Scan for the cell matching the given text and deliver its [X, Y] coordinate at center. 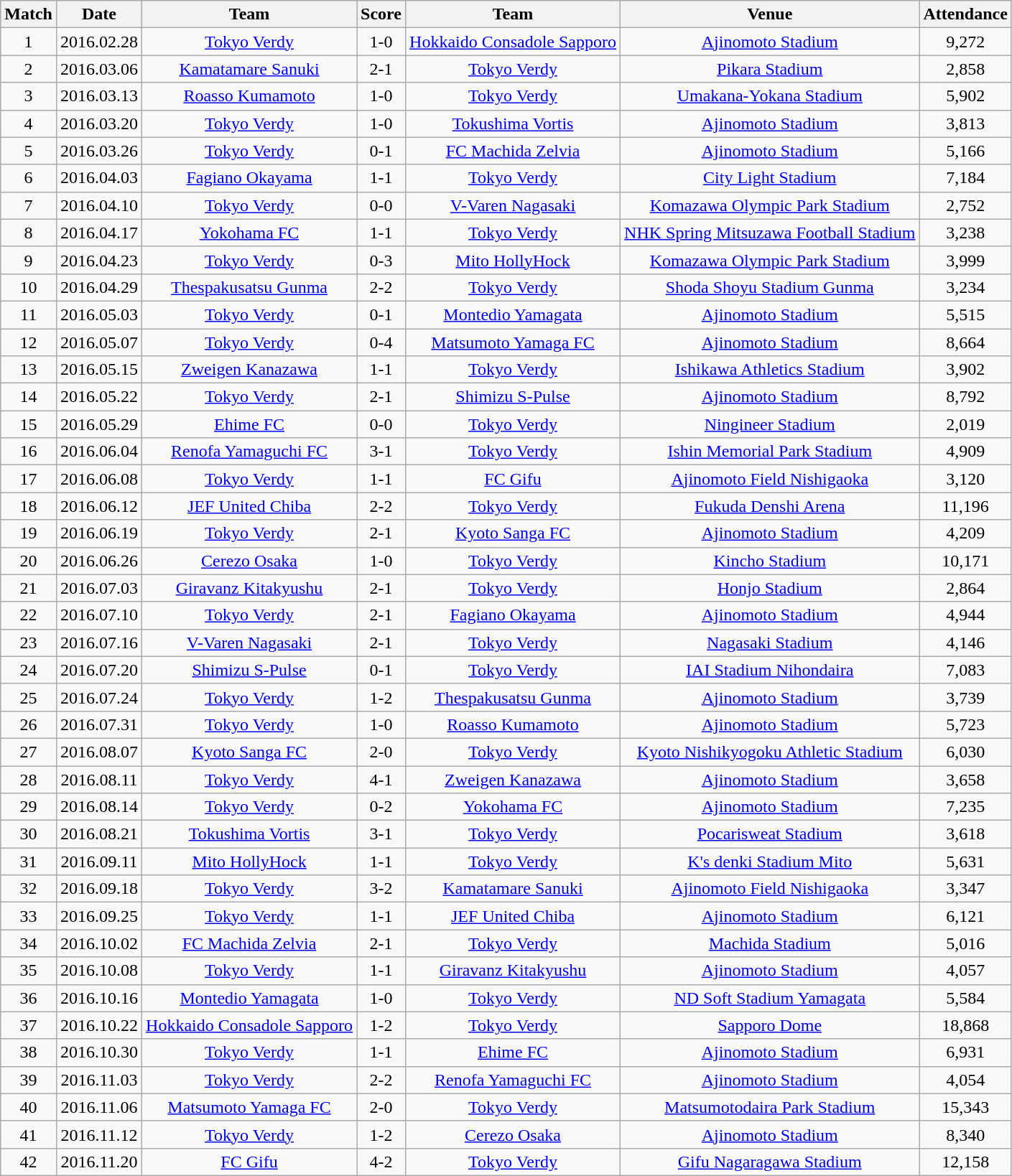
10 [29, 287]
2016.09.11 [99, 862]
9 [29, 260]
Fukuda Denshi Arena [770, 506]
5,584 [965, 998]
Venue [770, 14]
2016.05.03 [99, 314]
2016.03.13 [99, 96]
2016.06.26 [99, 561]
2016.07.20 [99, 670]
2016.11.03 [99, 1080]
2016.04.03 [99, 178]
2016.07.31 [99, 724]
2,019 [965, 424]
2016.10.30 [99, 1053]
Match [29, 14]
Attendance [965, 14]
4,909 [965, 452]
16 [29, 452]
2016.10.16 [99, 998]
3,347 [965, 889]
25 [29, 697]
Pocarisweat Stadium [770, 834]
Date [99, 14]
22 [29, 615]
2 [29, 69]
20 [29, 561]
2,858 [965, 69]
5,166 [965, 151]
3,238 [965, 233]
15,343 [965, 1107]
IAI Stadium Nihondaira [770, 670]
0-2 [381, 807]
32 [29, 889]
5,631 [965, 862]
2016.11.06 [99, 1107]
Kyoto Nishikyogoku Athletic Stadium [770, 752]
14 [29, 397]
2016.04.29 [99, 287]
Umakana-Yokana Stadium [770, 96]
2016.10.02 [99, 943]
10,171 [965, 561]
2,864 [965, 588]
2016.06.04 [99, 452]
9,272 [965, 42]
2016.09.18 [99, 889]
2016.05.22 [99, 397]
2016.07.24 [99, 697]
2016.05.29 [99, 424]
42 [29, 1162]
City Light Stadium [770, 178]
2016.03.20 [99, 123]
4,944 [965, 615]
2016.11.20 [99, 1162]
18,868 [965, 1025]
Shoda Shoyu Stadium Gunma [770, 287]
17 [29, 479]
8 [29, 233]
2016.07.16 [99, 643]
40 [29, 1107]
37 [29, 1025]
8,340 [965, 1134]
3,234 [965, 287]
18 [29, 506]
6,121 [965, 916]
4 [29, 123]
13 [29, 370]
Pikara Stadium [770, 69]
Nagasaki Stadium [770, 643]
5,515 [965, 314]
2016.06.12 [99, 506]
2016.11.12 [99, 1134]
3,739 [965, 697]
41 [29, 1134]
2016.08.11 [99, 779]
2016.06.19 [99, 533]
K's denki Stadium Mito [770, 862]
6,931 [965, 1053]
39 [29, 1080]
3 [29, 96]
Sapporo Dome [770, 1025]
28 [29, 779]
Score [381, 14]
Ishikawa Athletics Stadium [770, 370]
2016.05.15 [99, 370]
Honjo Stadium [770, 588]
2016.06.08 [99, 479]
7,083 [965, 670]
2,752 [965, 205]
2016.05.07 [99, 342]
2016.08.21 [99, 834]
ND Soft Stadium Yamagata [770, 998]
2016.03.06 [99, 69]
3,658 [965, 779]
0-3 [381, 260]
2016.10.08 [99, 971]
5,902 [965, 96]
7,235 [965, 807]
4-1 [381, 779]
19 [29, 533]
2016.08.14 [99, 807]
8,792 [965, 397]
2016.09.25 [99, 916]
33 [29, 916]
3-2 [381, 889]
3,902 [965, 370]
3,813 [965, 123]
2016.03.26 [99, 151]
21 [29, 588]
Ishin Memorial Park Stadium [770, 452]
5,723 [965, 724]
27 [29, 752]
36 [29, 998]
11 [29, 314]
4-2 [381, 1162]
4,146 [965, 643]
2016.07.03 [99, 588]
2016.08.07 [99, 752]
3,618 [965, 834]
0-4 [381, 342]
8,664 [965, 342]
23 [29, 643]
Machida Stadium [770, 943]
2016.04.10 [99, 205]
24 [29, 670]
7,184 [965, 178]
34 [29, 943]
3,120 [965, 479]
Kincho Stadium [770, 561]
4,054 [965, 1080]
Gifu Nagaragawa Stadium [770, 1162]
2016.02.28 [99, 42]
6 [29, 178]
7 [29, 205]
12 [29, 342]
4,057 [965, 971]
11,196 [965, 506]
4,209 [965, 533]
29 [29, 807]
Matsumotodaira Park Stadium [770, 1107]
30 [29, 834]
5,016 [965, 943]
3,999 [965, 260]
NHK Spring Mitsuzawa Football Stadium [770, 233]
15 [29, 424]
2016.10.22 [99, 1025]
26 [29, 724]
1 [29, 42]
38 [29, 1053]
5 [29, 151]
31 [29, 862]
2016.04.17 [99, 233]
35 [29, 971]
Ningineer Stadium [770, 424]
2016.04.23 [99, 260]
12,158 [965, 1162]
6,030 [965, 752]
2016.07.10 [99, 615]
